Detect which cell encompasses the target text, then output its [x, y] center coordinate. 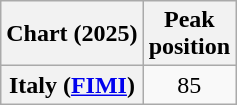
Chart (2025) [72, 34]
85 [189, 85]
Peakposition [189, 34]
Italy (FIMI) [72, 85]
